Return the [x, y] coordinate for the center point of the cell that contains the specified text.  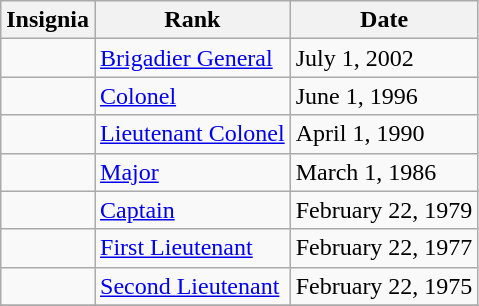
July 1, 2002 [384, 58]
February 22, 1975 [384, 286]
February 22, 1977 [384, 248]
Colonel [193, 96]
April 1, 1990 [384, 134]
Rank [193, 20]
Insignia [48, 20]
First Lieutenant [193, 248]
Lieutenant Colonel [193, 134]
Major [193, 172]
March 1, 1986 [384, 172]
Date [384, 20]
Captain [193, 210]
June 1, 1996 [384, 96]
February 22, 1979 [384, 210]
Second Lieutenant [193, 286]
Brigadier General [193, 58]
